Output the [x, y] coordinate of the center of the cell containing the given text.  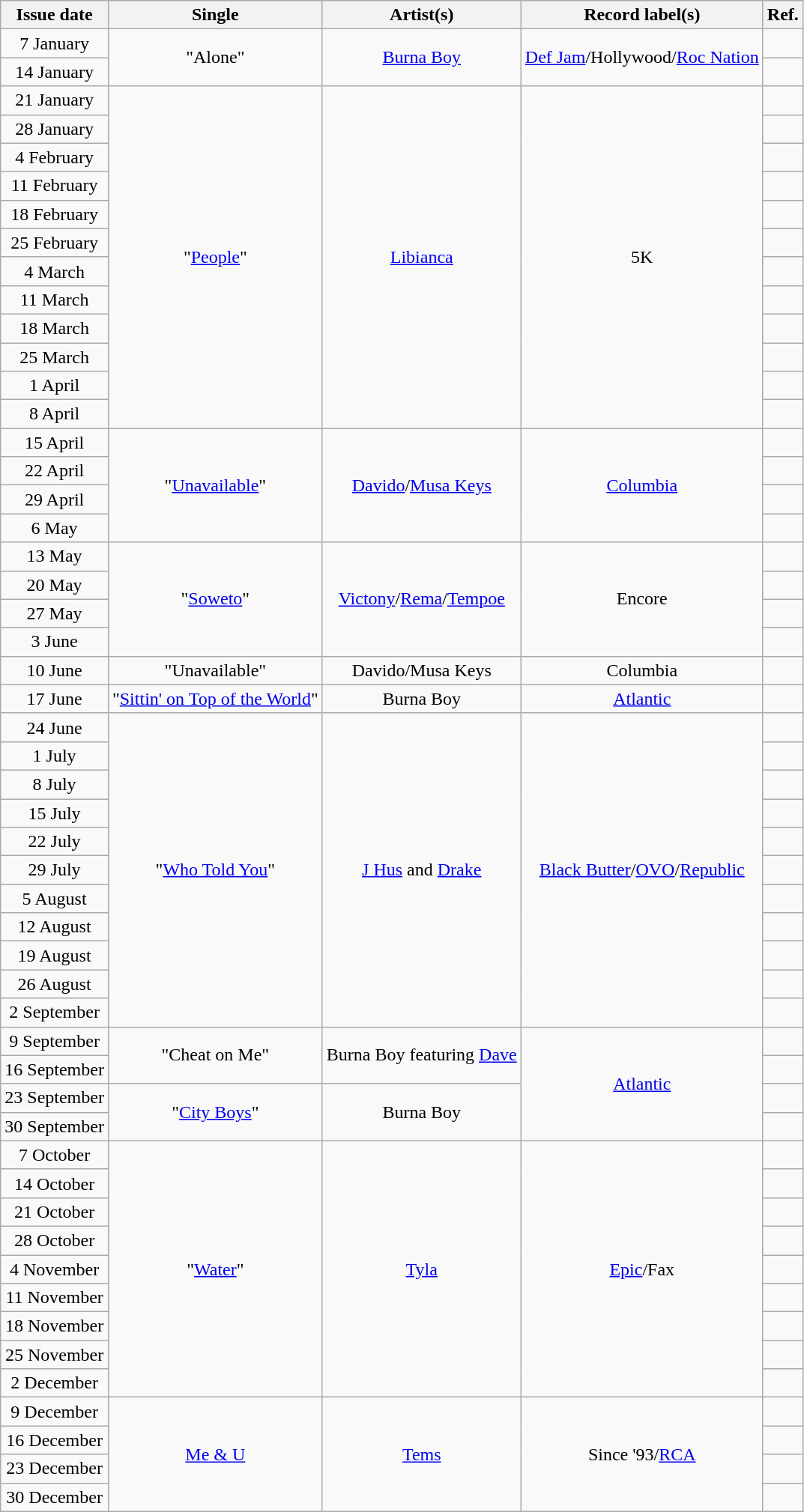
5 August [55, 899]
21 January [55, 100]
"Soweto" [215, 599]
Issue date [55, 15]
14 October [55, 1183]
7 January [55, 43]
"Who Told You" [215, 870]
6 May [55, 528]
24 June [55, 727]
16 September [55, 1069]
29 July [55, 870]
30 September [55, 1126]
22 July [55, 842]
20 May [55, 585]
"People" [215, 258]
18 February [55, 214]
"Water" [215, 1269]
21 October [55, 1212]
2 September [55, 1012]
11 November [55, 1298]
Black Butter/OVO/Republic [641, 870]
J Hus and Drake [421, 870]
25 February [55, 243]
"Sittin' on Top of the World" [215, 699]
3 June [55, 642]
Libianca [421, 258]
9 December [55, 1412]
15 April [55, 443]
11 February [55, 186]
25 November [55, 1355]
Artist(s) [421, 15]
Def Jam/Hollywood/Roc Nation [641, 58]
23 December [55, 1469]
8 April [55, 414]
8 July [55, 784]
16 December [55, 1440]
5K [641, 258]
9 September [55, 1041]
23 September [55, 1098]
18 March [55, 328]
7 October [55, 1155]
28 October [55, 1240]
29 April [55, 500]
"Alone" [215, 58]
10 June [55, 670]
4 March [55, 271]
"City Boys" [215, 1112]
18 November [55, 1326]
Burna Boy featuring Dave [421, 1055]
Encore [641, 599]
"Cheat on Me" [215, 1055]
25 March [55, 357]
Record label(s) [641, 15]
11 March [55, 300]
4 November [55, 1269]
Single [215, 15]
4 February [55, 157]
22 April [55, 471]
13 May [55, 556]
Epic/Fax [641, 1269]
Tyla [421, 1269]
Ref. [782, 15]
12 August [55, 927]
28 January [55, 129]
2 December [55, 1383]
30 December [55, 1497]
17 June [55, 699]
Victony/Rema/Tempoe [421, 599]
15 July [55, 813]
Me & U [215, 1454]
27 May [55, 613]
1 April [55, 386]
1 July [55, 756]
Tems [421, 1454]
14 January [55, 72]
19 August [55, 956]
Since '93/RCA [641, 1454]
26 August [55, 984]
